Determine the [X, Y] coordinate at the center of the cell enclosing the given text.  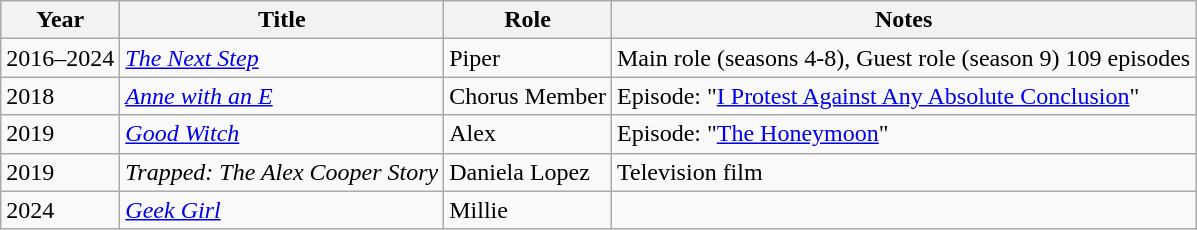
2016–2024 [60, 58]
Episode: "I Protest Against Any Absolute Conclusion" [903, 96]
Piper [528, 58]
Good Witch [282, 134]
Chorus Member [528, 96]
Anne with an E [282, 96]
Geek Girl [282, 210]
Main role (seasons 4-8), Guest role (season 9) 109 episodes [903, 58]
Episode: "The Honeymoon" [903, 134]
Millie [528, 210]
The Next Step [282, 58]
2018 [60, 96]
Role [528, 20]
Notes [903, 20]
Trapped: The Alex Cooper Story [282, 172]
Daniela Lopez [528, 172]
Year [60, 20]
Alex [528, 134]
Television film [903, 172]
2024 [60, 210]
Title [282, 20]
